From the cell containing the given text, extract its center point as [x, y] coordinate. 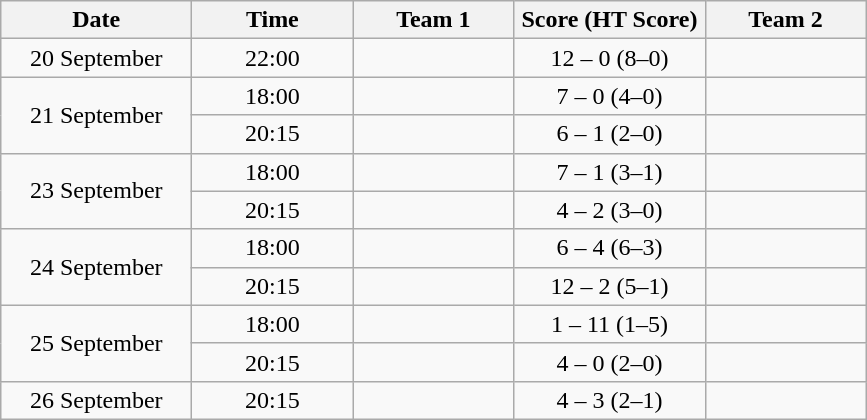
Date [96, 20]
6 – 4 (6–3) [610, 248]
7 – 1 (3–1) [610, 172]
26 September [96, 400]
Time [272, 20]
4 – 2 (3–0) [610, 210]
12 – 2 (5–1) [610, 286]
21 September [96, 115]
25 September [96, 343]
6 – 1 (2–0) [610, 134]
4 – 3 (2–1) [610, 400]
7 – 0 (4–0) [610, 96]
Team 1 [434, 20]
Score (HT Score) [610, 20]
Team 2 [786, 20]
20 September [96, 58]
24 September [96, 267]
4 – 0 (2–0) [610, 362]
23 September [96, 191]
1 – 11 (1–5) [610, 324]
12 – 0 (8–0) [610, 58]
22:00 [272, 58]
